Extract the (X, Y) coordinate from the center of the cell holding the provided text.  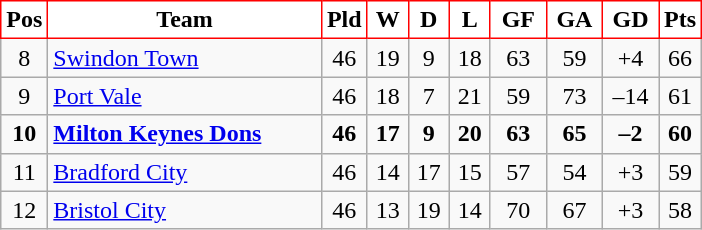
Bristol City (185, 210)
Swindon Town (185, 58)
Port Vale (185, 96)
–14 (630, 96)
+4 (630, 58)
20 (470, 134)
13 (388, 210)
GF (518, 20)
Pld (344, 20)
73 (574, 96)
–2 (630, 134)
54 (574, 172)
70 (518, 210)
15 (470, 172)
GD (630, 20)
W (388, 20)
66 (680, 58)
Pts (680, 20)
8 (24, 58)
Bradford City (185, 172)
67 (574, 210)
L (470, 20)
60 (680, 134)
10 (24, 134)
7 (428, 96)
12 (24, 210)
61 (680, 96)
D (428, 20)
21 (470, 96)
Team (185, 20)
65 (574, 134)
GA (574, 20)
11 (24, 172)
57 (518, 172)
Milton Keynes Dons (185, 134)
58 (680, 210)
Pos (24, 20)
